Search for the cell housing the specified text and yield its (x, y) center coordinate. 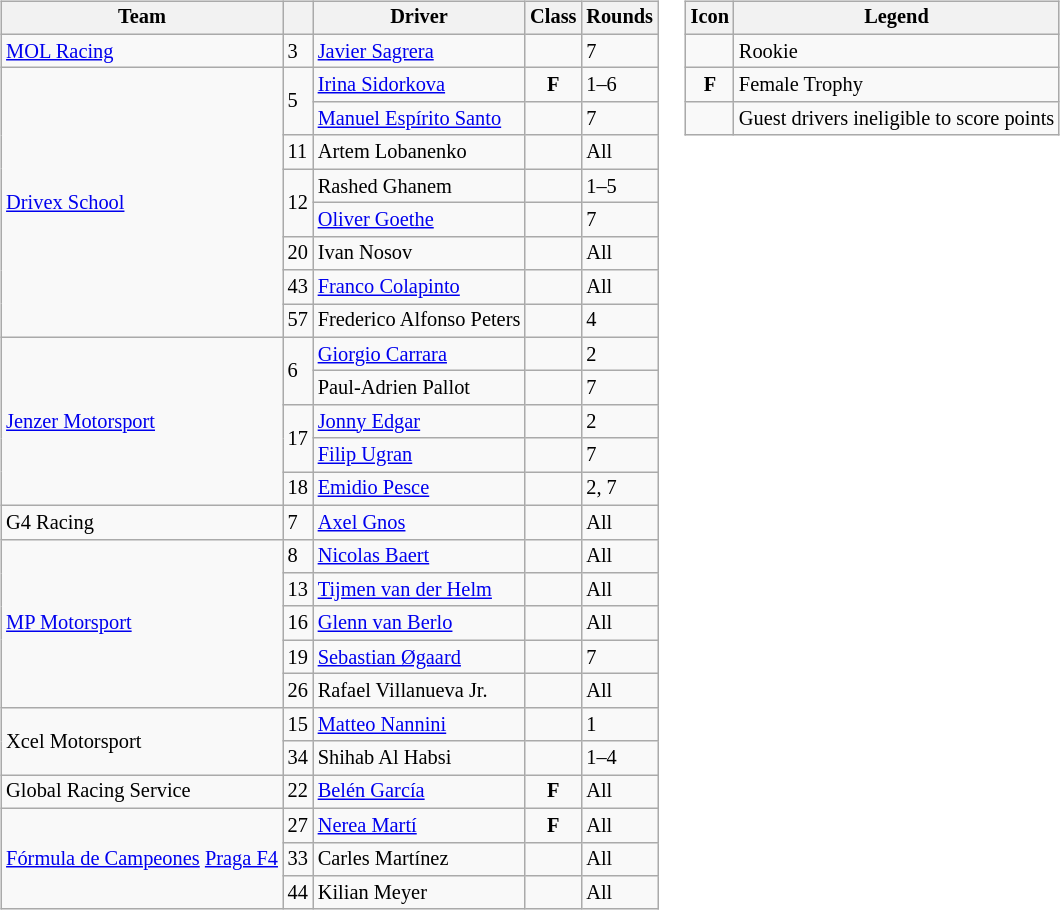
Rookie (896, 51)
Franco Colapinto (419, 287)
Nicolas Baert (419, 556)
Filip Ugran (419, 455)
12 (298, 202)
17 (298, 438)
Manuel Espírito Santo (419, 119)
Carles Martínez (419, 859)
1–4 (620, 758)
16 (298, 623)
Emidio Pesce (419, 489)
20 (298, 253)
Team (142, 18)
27 (298, 825)
15 (298, 724)
Shihab Al Habsi (419, 758)
22 (298, 792)
Driver (419, 18)
Rounds (620, 18)
19 (298, 657)
2, 7 (620, 489)
Sebastian Øgaard (419, 657)
Xcel Motorsport (142, 740)
G4 Racing (142, 522)
Jenzer Motorsport (142, 421)
Tijmen van der Helm (419, 590)
MOL Racing (142, 51)
1 (620, 724)
11 (298, 152)
Giorgio Carrara (419, 354)
Oliver Goethe (419, 220)
Class (553, 18)
34 (298, 758)
Ivan Nosov (419, 253)
Rafael Villanueva Jr. (419, 691)
57 (298, 321)
Paul-Adrien Pallot (419, 388)
5 (298, 102)
13 (298, 590)
6 (298, 370)
Nerea Martí (419, 825)
Guest drivers ineligible to score points (896, 119)
Javier Sagrera (419, 51)
1–5 (620, 186)
Frederico Alfonso Peters (419, 321)
33 (298, 859)
8 (298, 556)
4 (620, 321)
Belén García (419, 792)
Glenn van Berlo (419, 623)
Female Trophy (896, 85)
Jonny Edgar (419, 422)
Axel Gnos (419, 522)
Kilian Meyer (419, 893)
Drivex School (142, 202)
Legend (896, 18)
43 (298, 287)
44 (298, 893)
Matteo Nannini (419, 724)
Icon (710, 18)
Artem Lobanenko (419, 152)
18 (298, 489)
1–6 (620, 85)
MP Motorsport (142, 623)
26 (298, 691)
Global Racing Service (142, 792)
Rashed Ghanem (419, 186)
Irina Sidorkova (419, 85)
Fórmula de Campeones Praga F4 (142, 858)
3 (298, 51)
